Find where the given text appears and provide that cell's center as [X, Y] coordinate. 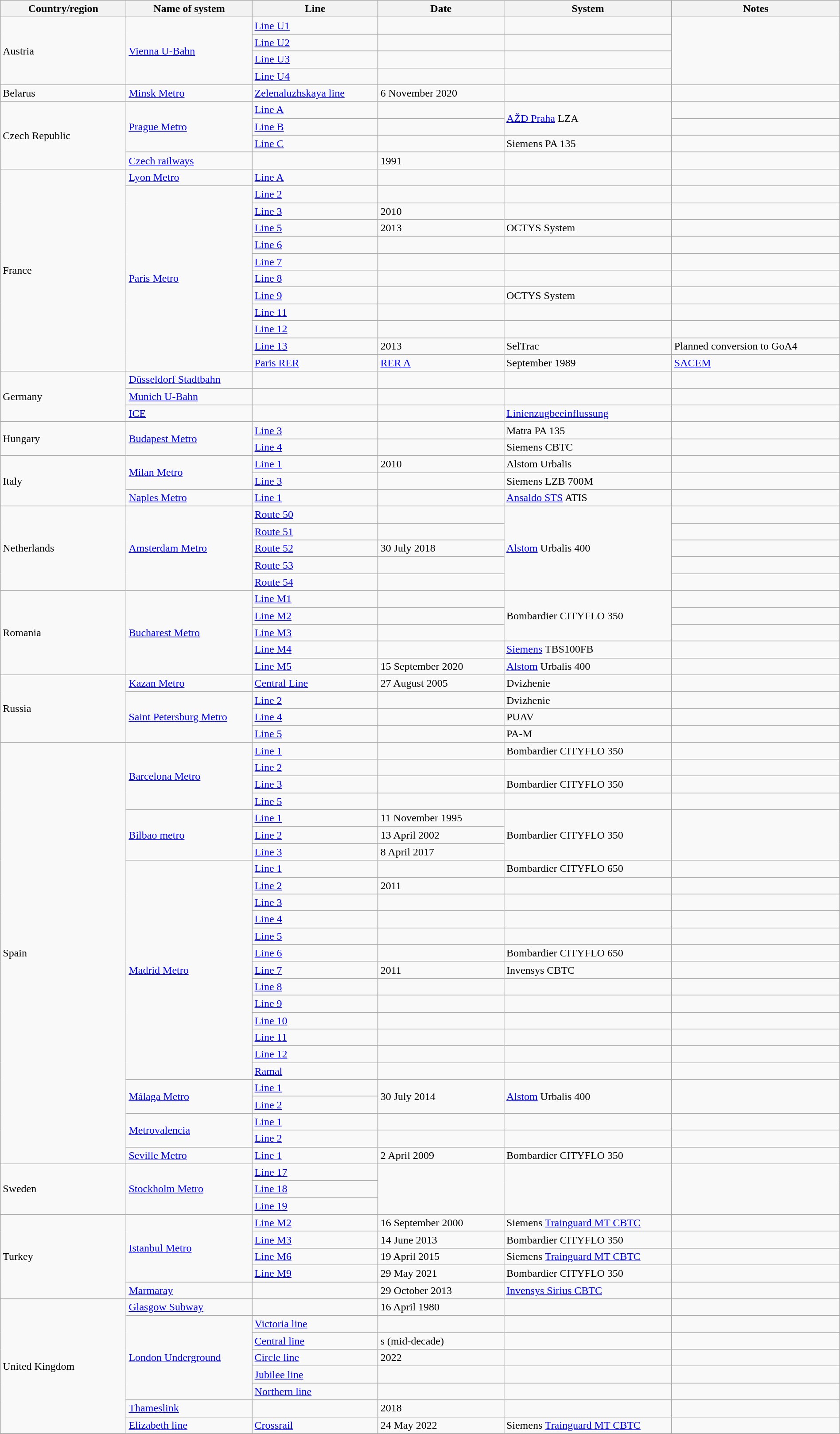
14 June 2013 [441, 1240]
Stockholm Metro [189, 1189]
Bucharest Metro [189, 633]
Alstom Urbalis [587, 464]
Barcelona Metro [189, 776]
Central Line [315, 683]
Marmaray [189, 1290]
Paris Metro [189, 278]
Russia [63, 708]
Line [315, 9]
Route 52 [315, 548]
Line M1 [315, 599]
Date [441, 9]
2 April 2009 [441, 1155]
Line M6 [315, 1256]
Spain [63, 953]
Ansaldo STS ATIS [587, 498]
London Underground [189, 1358]
Czech Republic [63, 135]
Line 18 [315, 1189]
Netherlands [63, 548]
PUAV [587, 717]
s (mid-decade) [441, 1341]
Victoria line [315, 1324]
27 August 2005 [441, 683]
Vienna U-Bahn [189, 51]
Route 54 [315, 582]
France [63, 270]
29 May 2021 [441, 1273]
8 April 2017 [441, 852]
Málaga Metro [189, 1096]
SelTrac [587, 346]
Line U2 [315, 43]
Line U3 [315, 59]
Route 50 [315, 515]
September 1989 [587, 363]
15 September 2020 [441, 666]
Siemens PA 135 [587, 144]
Seville Metro [189, 1155]
Prague Metro [189, 127]
Czech railways [189, 160]
Kazan Metro [189, 683]
2022 [441, 1358]
Ramal [315, 1071]
Matra PA 135 [587, 430]
Invensys Sirius CBTC [587, 1290]
Hungary [63, 439]
Naples Metro [189, 498]
Saint Petersburg Metro [189, 717]
16 September 2000 [441, 1223]
Glasgow Subway [189, 1307]
Belarus [63, 93]
Siemens CBTC [587, 447]
11 November 1995 [441, 818]
PA-M [587, 734]
Thameslink [189, 1408]
Line C [315, 144]
Italy [63, 481]
Northern line [315, 1391]
System [587, 9]
29 October 2013 [441, 1290]
1991 [441, 160]
Minsk Metro [189, 93]
Circle line [315, 1358]
Sweden [63, 1189]
Jubilee line [315, 1375]
Line U1 [315, 26]
30 July 2018 [441, 548]
Route 51 [315, 532]
6 November 2020 [441, 93]
19 April 2015 [441, 1256]
Romania [63, 633]
13 April 2002 [441, 835]
24 May 2022 [441, 1425]
AŽD Praha LZA [587, 118]
Metrovalencia [189, 1130]
Planned conversion to GoA4 [756, 346]
Line 10 [315, 1020]
Siemens LZB 700M [587, 481]
Line B [315, 127]
2018 [441, 1408]
Line 19 [315, 1206]
Central line [315, 1341]
Budapest Metro [189, 439]
30 July 2014 [441, 1096]
16 April 1980 [441, 1307]
Turkey [63, 1256]
Line 13 [315, 346]
Lyon Metro [189, 177]
Amsterdam Metro [189, 548]
Crossrail [315, 1425]
SACEM [756, 363]
Notes [756, 9]
Germany [63, 396]
Istanbul Metro [189, 1248]
Name of system [189, 9]
Elizabeth line [189, 1425]
ICE [189, 413]
Bilbao metro [189, 835]
United Kingdom [63, 1366]
Line M5 [315, 666]
Route 53 [315, 565]
Austria [63, 51]
Madrid Metro [189, 970]
Milan Metro [189, 472]
Linienzugbeeinflussung [587, 413]
Siemens TBS100FB [587, 649]
Paris RER [315, 363]
Düsseldorf Stadtbahn [189, 380]
Invensys CBTC [587, 970]
Country/region [63, 9]
Zelenaluzhskaya line [315, 93]
Line U4 [315, 76]
Line M4 [315, 649]
Line M9 [315, 1273]
Munich U-Bahn [189, 396]
RER A [441, 363]
Line 17 [315, 1172]
